Find where the given text appears and provide that cell's center as (X, Y) coordinate. 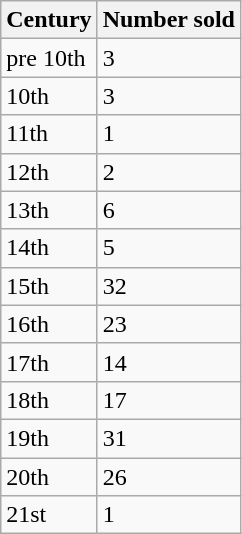
13th (49, 210)
16th (49, 324)
5 (168, 248)
21st (49, 515)
2 (168, 172)
15th (49, 286)
Century (49, 20)
11th (49, 134)
17 (168, 400)
Number sold (168, 20)
17th (49, 362)
12th (49, 172)
23 (168, 324)
32 (168, 286)
14 (168, 362)
pre 10th (49, 58)
6 (168, 210)
26 (168, 477)
19th (49, 438)
20th (49, 477)
31 (168, 438)
14th (49, 248)
10th (49, 96)
18th (49, 400)
